Locate the cell with the specified text and output its (X, Y) center coordinate. 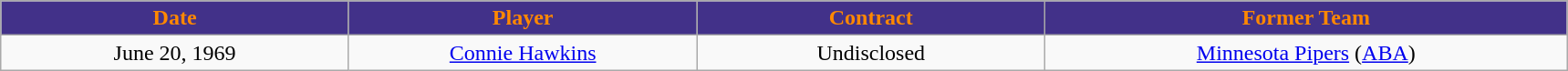
June 20, 1969 (175, 53)
Contract (871, 18)
Connie Hawkins (523, 53)
Date (175, 18)
Minnesota Pipers (ABA) (1306, 53)
Former Team (1306, 18)
Undisclosed (871, 53)
Player (523, 18)
